From the cell containing the given text, extract its center point as [X, Y] coordinate. 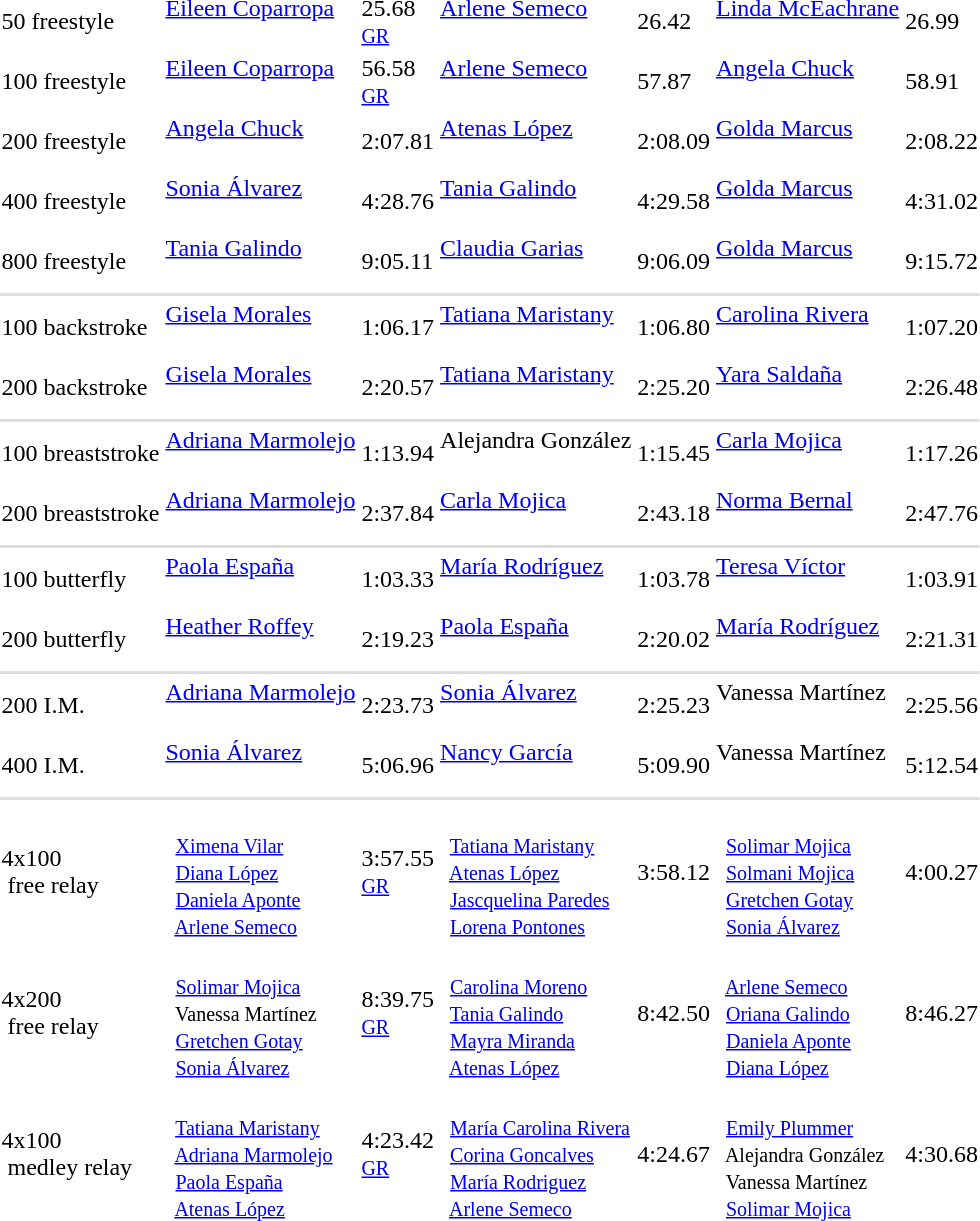
1:15.45 [674, 454]
58.91 [942, 82]
8:46.27 [942, 1013]
9:05.11 [398, 262]
400 freestyle [80, 202]
200 butterfly [80, 640]
1:06.17 [398, 328]
2:19.23 [398, 640]
100 freestyle [80, 82]
100 backstroke [80, 328]
3:57.55 GR [398, 872]
2:47.76 [942, 514]
400 I.M. [80, 766]
Arlene Semeco [536, 82]
Carolina Moreno Tania Galindo Mayra Miranda Atenas López [536, 1013]
Claudia Garias [536, 262]
2:37.84 [398, 514]
1:17.26 [942, 454]
Heather Roffey [260, 640]
Nancy García [536, 766]
Teresa Víctor [807, 580]
8:42.50 [674, 1013]
2:25.56 [942, 706]
200 freestyle [80, 142]
2:23.73 [398, 706]
4x100 free relay [80, 872]
Tatiana Maristany Atenas López Jascquelina Paredes Lorena Pontones [536, 872]
2:07.81 [398, 142]
Atenas López [536, 142]
2:20.57 [398, 388]
3:58.12 [674, 872]
4:29.58 [674, 202]
Ximena Vilar Diana López Daniela Aponte Arlene Semeco [260, 872]
2:20.02 [674, 640]
2:21.31 [942, 640]
800 freestyle [80, 262]
4x200 free relay [80, 1013]
Solimar Mojica Vanessa Martínez Gretchen Gotay Sonia Álvarez [260, 1013]
Norma Bernal [807, 514]
4:31.02 [942, 202]
5:06.96 [398, 766]
57.87 [674, 82]
56.58 GR [398, 82]
Carolina Rivera [807, 328]
9:15.72 [942, 262]
1:03.33 [398, 580]
100 breaststroke [80, 454]
2:08.22 [942, 142]
1:03.78 [674, 580]
2:25.20 [674, 388]
1:06.80 [674, 328]
2:43.18 [674, 514]
9:06.09 [674, 262]
1:07.20 [942, 328]
1:03.91 [942, 580]
200 backstroke [80, 388]
4:28.76 [398, 202]
1:13.94 [398, 454]
Solimar Mojica Solmani Mojica Gretchen Gotay Sonia Álvarez [807, 872]
Eileen Coparropa [260, 82]
4:00.27 [942, 872]
8:39.75 GR [398, 1013]
Arlene Semeco Oriana Galindo Daniela Aponte Diana López [807, 1013]
2:26.48 [942, 388]
2:25.23 [674, 706]
Alejandra González [536, 454]
5:09.90 [674, 766]
2:08.09 [674, 142]
5:12.54 [942, 766]
100 butterfly [80, 580]
200 breaststroke [80, 514]
Yara Saldaña [807, 388]
200 I.M. [80, 706]
